From the cell containing the given text, extract its center point as (X, Y) coordinate. 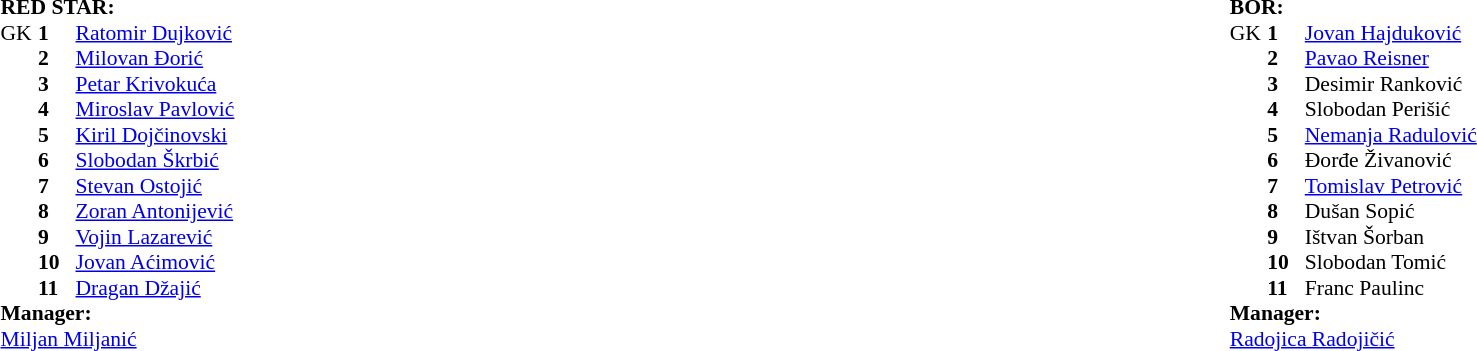
Petar Krivokuća (226, 84)
Dragan Džajić (226, 288)
Jovan Aćimović (226, 263)
Zoran Antonijević (226, 211)
Stevan Ostojić (226, 186)
Slobodan Škrbić (226, 161)
Kiril Dojčinovski (226, 135)
Milovan Đorić (226, 59)
Manager: (188, 313)
Miroslav Pavlović (226, 109)
Vojin Lazarević (226, 237)
Ratomir Dujković (226, 33)
